Identify which cell holds the provided text, then report its (x, y) central coordinate. 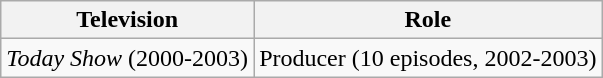
Producer (10 episodes, 2002-2003) (428, 58)
Today Show (2000-2003) (128, 58)
Role (428, 20)
Television (128, 20)
